For the text-containing cell, return its midpoint in (x, y) coordinate format. 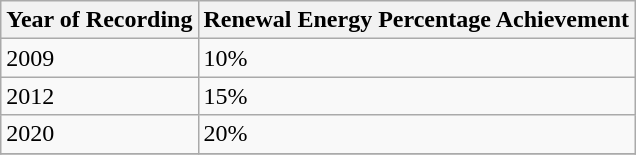
Renewal Energy Percentage Achievement (416, 20)
15% (416, 96)
2009 (100, 58)
20% (416, 134)
2012 (100, 96)
2020 (100, 134)
10% (416, 58)
Year of Recording (100, 20)
